Scan for the cell matching the given text and deliver its [X, Y] coordinate at center. 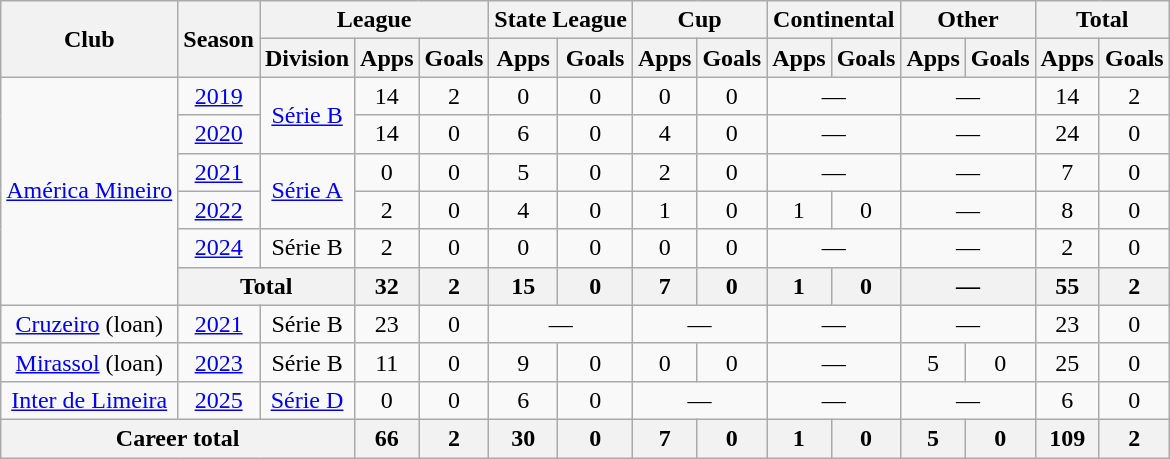
Career total [178, 438]
2019 [219, 96]
66 [387, 438]
11 [387, 362]
109 [1067, 438]
Série D [308, 400]
2024 [219, 248]
Inter de Limeira [90, 400]
2022 [219, 210]
Continental [834, 20]
Série A [308, 191]
9 [524, 362]
8 [1067, 210]
30 [524, 438]
32 [387, 286]
Cup [699, 20]
Club [90, 39]
2020 [219, 134]
Season [219, 39]
Cruzeiro (loan) [90, 324]
2023 [219, 362]
Other [968, 20]
24 [1067, 134]
Mirassol (loan) [90, 362]
25 [1067, 362]
América Mineiro [90, 191]
2025 [219, 400]
15 [524, 286]
Division [308, 58]
State League [561, 20]
League [374, 20]
55 [1067, 286]
